Determine the (x, y) coordinate at the center of the cell enclosing the given text.  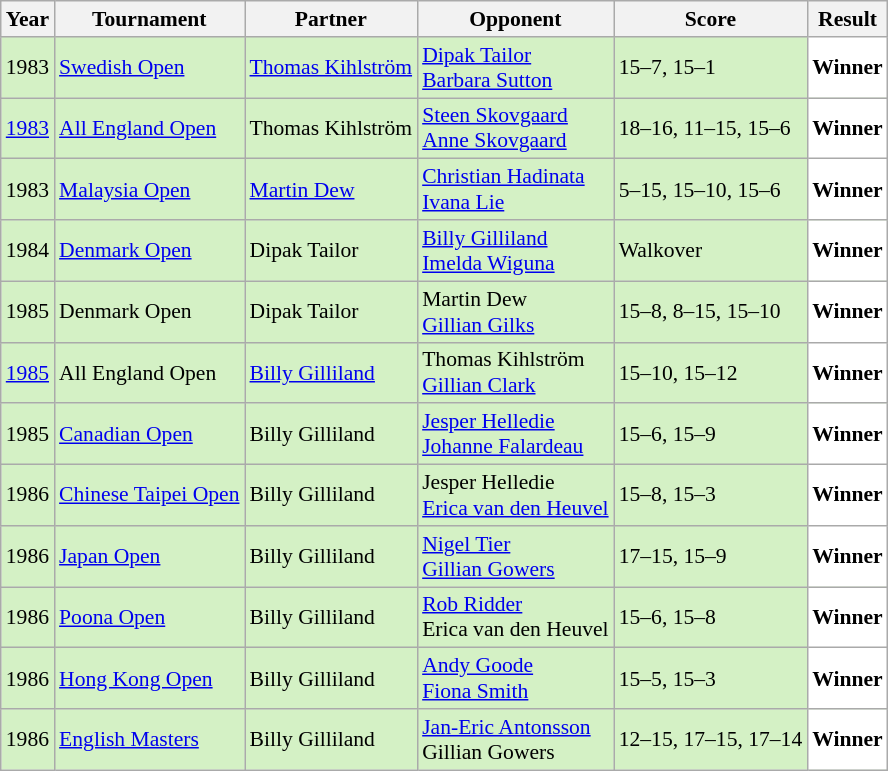
Billy Gilliland Imelda Wiguna (516, 250)
Andy Goode Fiona Smith (516, 678)
1984 (28, 250)
Result (848, 19)
Jesper Helledie Johanne Falardeau (516, 434)
15–10, 15–12 (711, 372)
15–6, 15–8 (711, 618)
15–5, 15–3 (711, 678)
Malaysia Open (149, 190)
15–8, 8–15, 15–10 (711, 312)
English Masters (149, 740)
Martin Dew (330, 190)
Score (711, 19)
Swedish Open (149, 68)
Rob Ridder Erica van den Heuvel (516, 618)
15–6, 15–9 (711, 434)
Nigel Tier Gillian Gowers (516, 556)
15–7, 15–1 (711, 68)
17–15, 15–9 (711, 556)
Partner (330, 19)
15–8, 15–3 (711, 496)
Japan Open (149, 556)
Jesper Helledie Erica van den Heuvel (516, 496)
Martin Dew Gillian Gilks (516, 312)
Opponent (516, 19)
Chinese Taipei Open (149, 496)
Tournament (149, 19)
12–15, 17–15, 17–14 (711, 740)
Dipak Tailor Barbara Sutton (516, 68)
Jan-Eric Antonsson Gillian Gowers (516, 740)
Canadian Open (149, 434)
Year (28, 19)
Steen Skovgaard Anne Skovgaard (516, 128)
Thomas Kihlström Gillian Clark (516, 372)
Poona Open (149, 618)
Walkover (711, 250)
5–15, 15–10, 15–6 (711, 190)
Christian Hadinata Ivana Lie (516, 190)
18–16, 11–15, 15–6 (711, 128)
Hong Kong Open (149, 678)
